Return (x, y) of the center of cell containing provided text 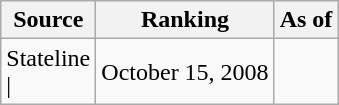
Ranking (185, 20)
Stateline| (48, 72)
Source (48, 20)
As of (306, 20)
October 15, 2008 (185, 72)
